Identify which cell holds the provided text, then report its [x, y] central coordinate. 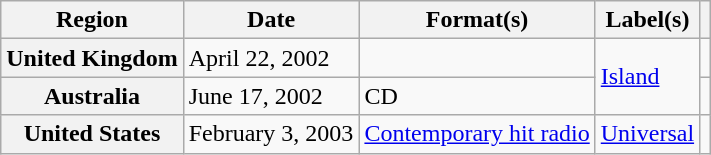
Island [647, 77]
United States [92, 134]
April 22, 2002 [271, 58]
Australia [92, 96]
Label(s) [647, 20]
Region [92, 20]
CD [477, 96]
Date [271, 20]
Contemporary hit radio [477, 134]
February 3, 2003 [271, 134]
Universal [647, 134]
Format(s) [477, 20]
June 17, 2002 [271, 96]
United Kingdom [92, 58]
